Search for the cell housing the specified text and yield its (X, Y) center coordinate. 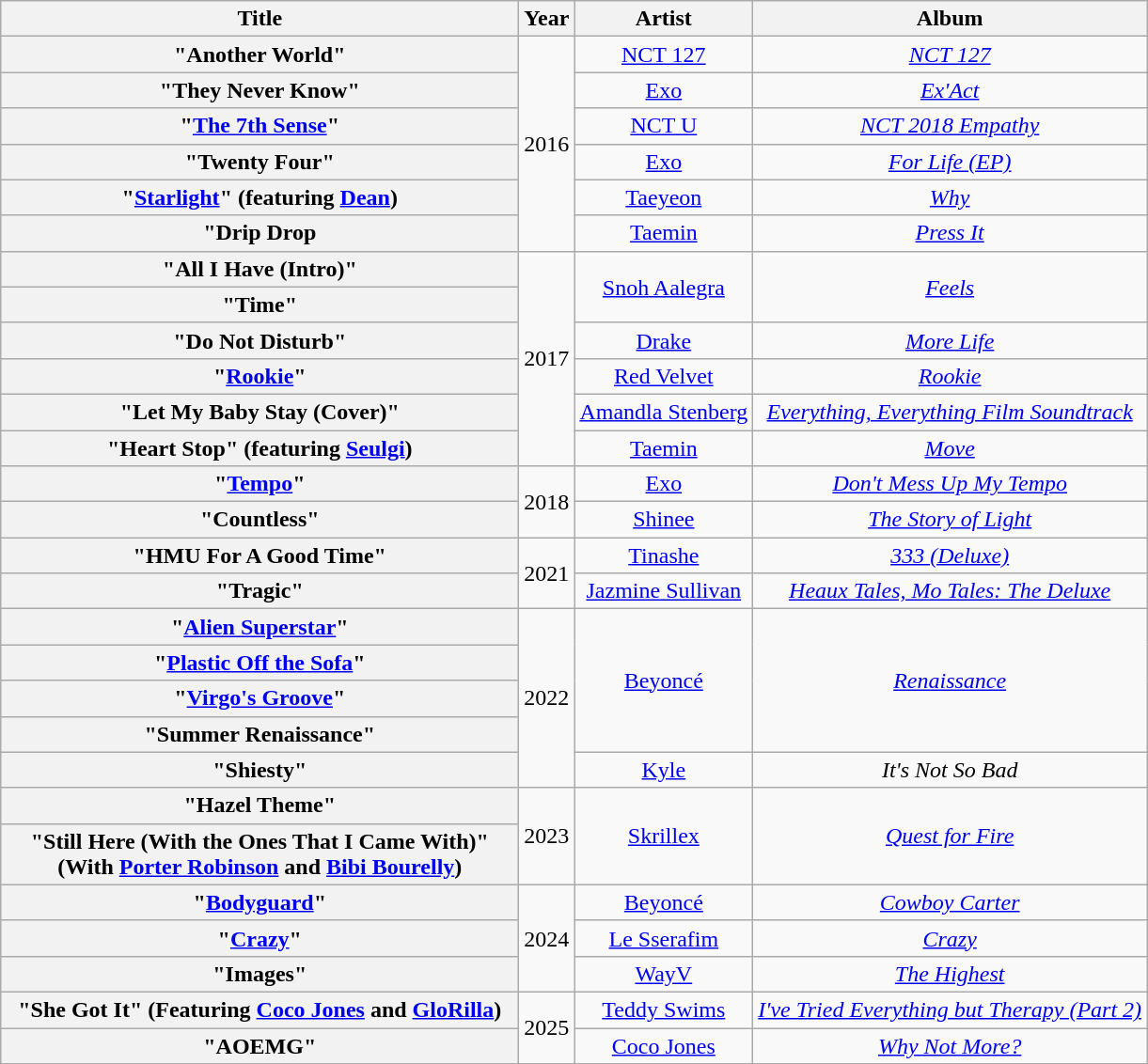
Snoh Aalegra (664, 287)
"Alien Superstar" (259, 627)
"Time" (259, 305)
NCT 2018 Empathy (950, 126)
Jazmine Sullivan (664, 591)
Teddy Swims (664, 1009)
"Countless" (259, 520)
"Do Not Disturb" (259, 340)
"Let My Baby Stay (Cover)" (259, 412)
"AOEMG" (259, 1046)
WayV (664, 974)
2025 (547, 1027)
"Virgo's Groove" (259, 698)
Year (547, 19)
Album (950, 19)
"Another World" (259, 55)
"Tempo" (259, 484)
Artist (664, 19)
Everything, Everything Film Soundtrack (950, 412)
Drake (664, 340)
"Rookie" (259, 376)
"Crazy" (259, 938)
2023 (547, 837)
2021 (547, 573)
The Story of Light (950, 520)
333 (Deluxe) (950, 555)
"HMU For A Good Time" (259, 555)
"Drip Drop (259, 233)
"Hazel Theme" (259, 806)
Why (950, 197)
2024 (547, 938)
"Twenty Four" (259, 162)
Ex'Act (950, 90)
Feels (950, 287)
"They Never Know" (259, 90)
Crazy (950, 938)
Skrillex (664, 837)
Kyle (664, 770)
"Tragic" (259, 591)
For Life (EP) (950, 162)
"Still Here (With the Ones That I Came With)" (With Porter Robinson and Bibi Bourelly) (259, 853)
"Summer Renaissance" (259, 734)
It's Not So Bad (950, 770)
Le Sserafim (664, 938)
Taeyeon (664, 197)
Quest for Fire (950, 837)
"The 7th Sense" (259, 126)
"All I Have (Intro)" (259, 269)
Red Velvet (664, 376)
Rookie (950, 376)
"Plastic Off the Sofa" (259, 663)
Tinashe (664, 555)
2016 (547, 144)
Move (950, 448)
More Life (950, 340)
The Highest (950, 974)
Amandla Stenberg (664, 412)
NCT U (664, 126)
2022 (547, 698)
Why Not More? (950, 1046)
Shinee (664, 520)
"Heart Stop" (featuring Seulgi) (259, 448)
Heaux Tales, Mo Tales: The Deluxe (950, 591)
"Starlight" (featuring Dean) (259, 197)
Press It (950, 233)
"She Got It" (Featuring Coco Jones and GloRilla) (259, 1009)
"Shiesty" (259, 770)
I've Tried Everything but Therapy (Part 2) (950, 1009)
Renaissance (950, 681)
Title (259, 19)
"Bodyguard" (259, 902)
Don't Mess Up My Tempo (950, 484)
2017 (547, 358)
Cowboy Carter (950, 902)
Coco Jones (664, 1046)
"Images" (259, 974)
2018 (547, 502)
